From the cell containing the given text, extract its center point as [X, Y] coordinate. 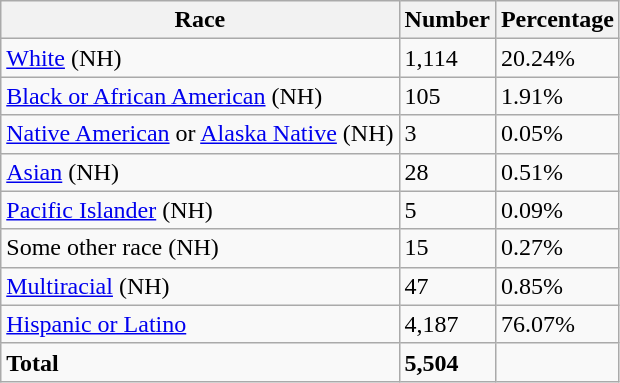
Black or African American (NH) [200, 96]
Some other race (NH) [200, 248]
0.09% [557, 210]
5 [447, 210]
1,114 [447, 58]
15 [447, 248]
0.51% [557, 172]
Percentage [557, 20]
Pacific Islander (NH) [200, 210]
Asian (NH) [200, 172]
Native American or Alaska Native (NH) [200, 134]
3 [447, 134]
White (NH) [200, 58]
5,504 [447, 362]
1.91% [557, 96]
76.07% [557, 324]
47 [447, 286]
Hispanic or Latino [200, 324]
Multiracial (NH) [200, 286]
0.05% [557, 134]
Race [200, 20]
0.85% [557, 286]
105 [447, 96]
4,187 [447, 324]
20.24% [557, 58]
Total [200, 362]
0.27% [557, 248]
28 [447, 172]
Number [447, 20]
